Capture the cell that displays the provided text and extract its (x, y) central coordinate. 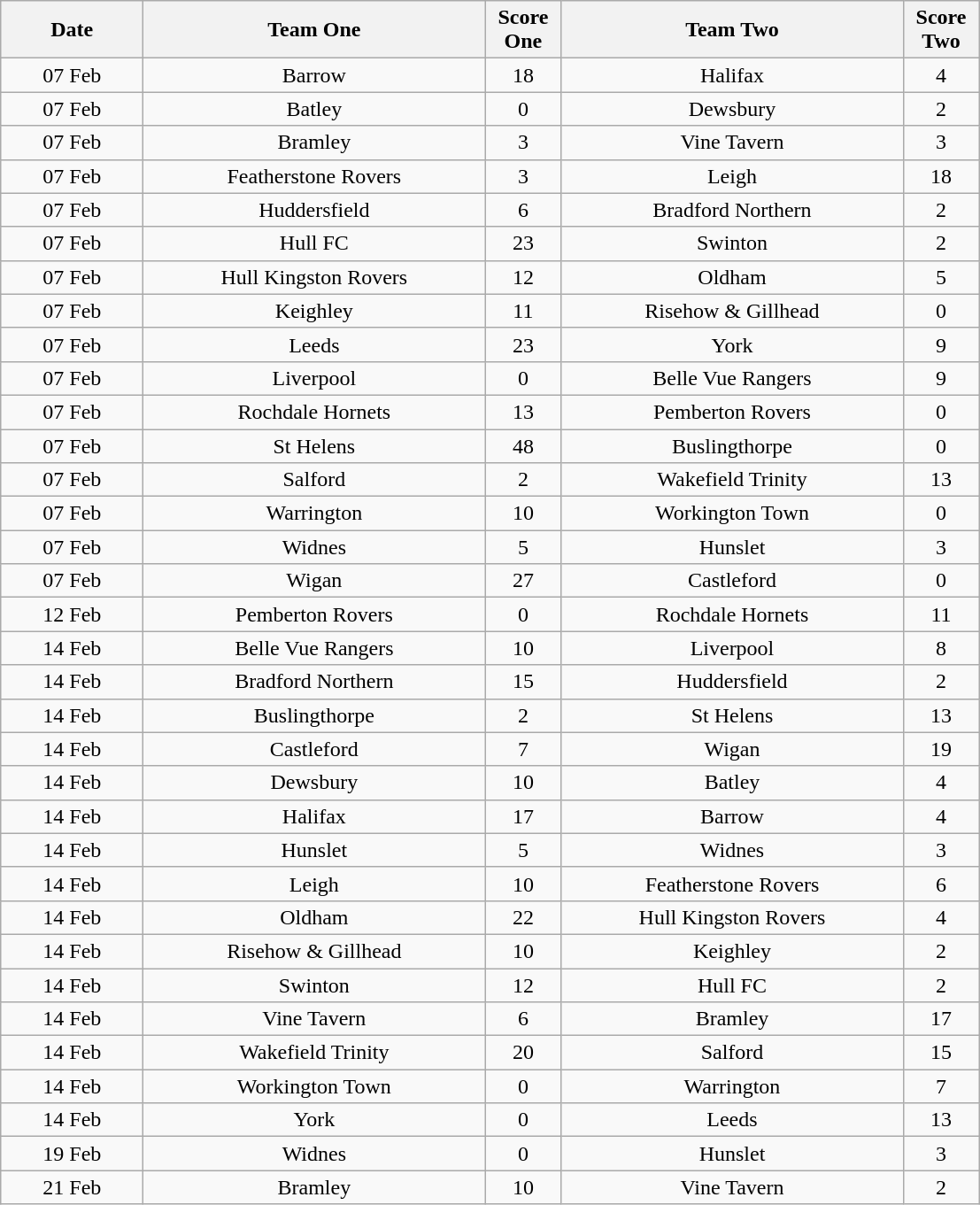
48 (523, 445)
Team One (314, 30)
Team Two (732, 30)
21 Feb (73, 1187)
12 Feb (73, 614)
Score One (523, 30)
8 (941, 648)
Score Two (941, 30)
20 (523, 1053)
19 (941, 749)
19 Feb (73, 1154)
22 (523, 917)
Date (73, 30)
27 (523, 581)
